From the cell containing the given text, extract its center point as (X, Y) coordinate. 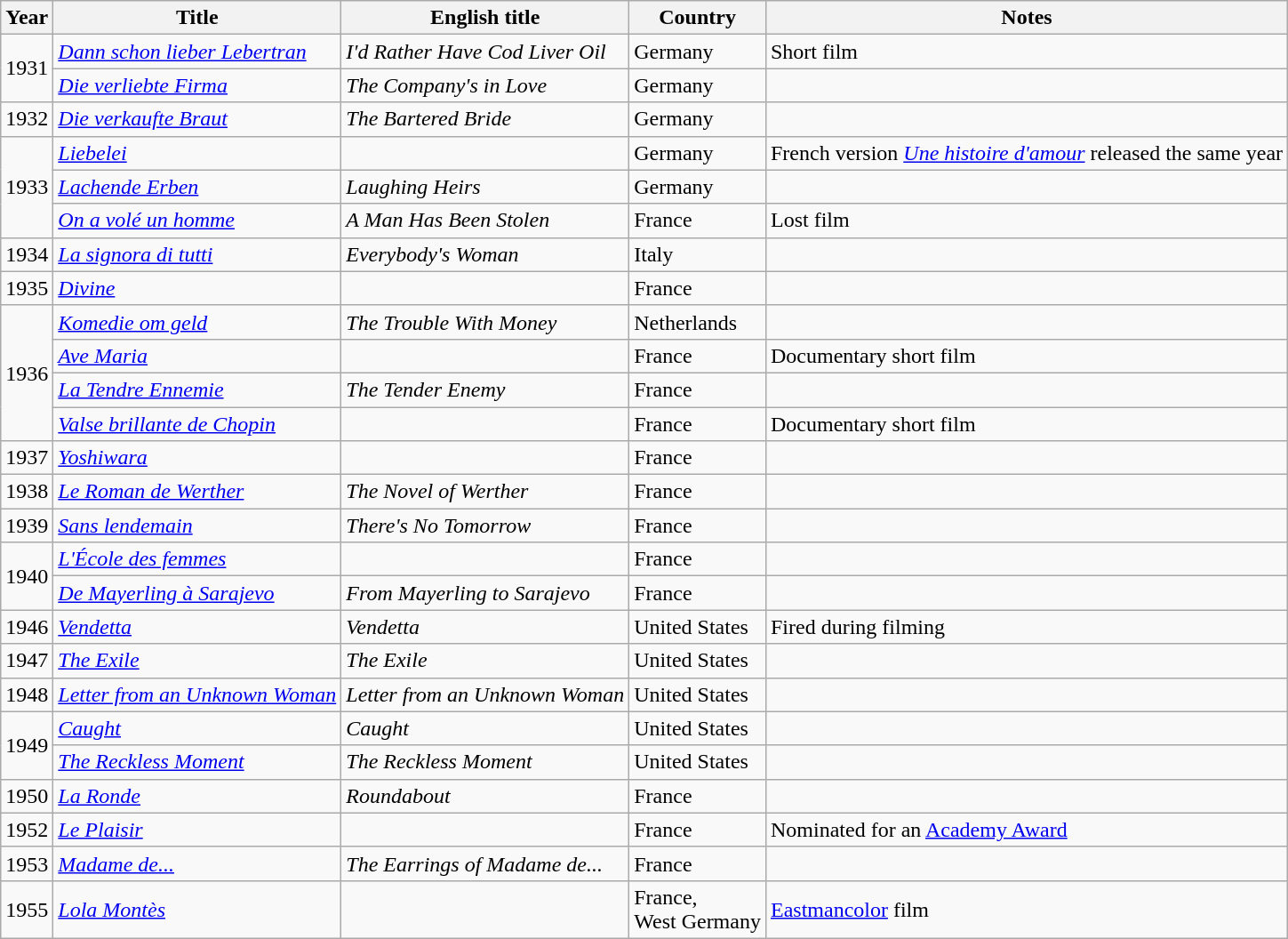
Die verkaufte Braut (197, 119)
Notes (1026, 18)
The Trouble With Money (485, 322)
Lola Montès (197, 909)
1946 (27, 627)
1934 (27, 254)
The Tender Enemy (485, 389)
1933 (27, 187)
Year (27, 18)
Title (197, 18)
1932 (27, 119)
Fired during filming (1026, 627)
1936 (27, 373)
French version Une histoire d'amour released the same year (1026, 153)
L'École des femmes (197, 559)
1938 (27, 492)
The Bartered Bride (485, 119)
1939 (27, 526)
Nominated for an Academy Award (1026, 830)
The Earrings of Madame de... (485, 863)
De Mayerling à Sarajevo (197, 593)
Le Roman de Werther (197, 492)
Everybody's Woman (485, 254)
1949 (27, 745)
Dann schon lieber Lebertran (197, 52)
English title (485, 18)
On a volé un homme (197, 221)
A Man Has Been Stolen (485, 221)
1937 (27, 458)
Netherlands (698, 322)
Madame de... (197, 863)
Lost film (1026, 221)
Liebelei (197, 153)
I'd Rather Have Cod Liver Oil (485, 52)
France,West Germany (698, 909)
From Mayerling to Sarajevo (485, 593)
La Ronde (197, 796)
The Company's in Love (485, 85)
1947 (27, 661)
Short film (1026, 52)
There's No Tomorrow (485, 526)
1952 (27, 830)
Sans lendemain (197, 526)
Eastmancolor film (1026, 909)
Divine (197, 288)
Laughing Heirs (485, 187)
Die verliebte Firma (197, 85)
1931 (27, 68)
Country (698, 18)
1935 (27, 288)
The Novel of Werther (485, 492)
1955 (27, 909)
Lachende Erben (197, 187)
1950 (27, 796)
Valse brillante de Chopin (197, 424)
1940 (27, 576)
Yoshiwara (197, 458)
1948 (27, 694)
La Tendre Ennemie (197, 389)
La signora di tutti (197, 254)
1953 (27, 863)
Roundabout (485, 796)
Komedie om geld (197, 322)
Italy (698, 254)
Ave Maria (197, 356)
Le Plaisir (197, 830)
